Scan for the cell matching the given text and deliver its [X, Y] coordinate at center. 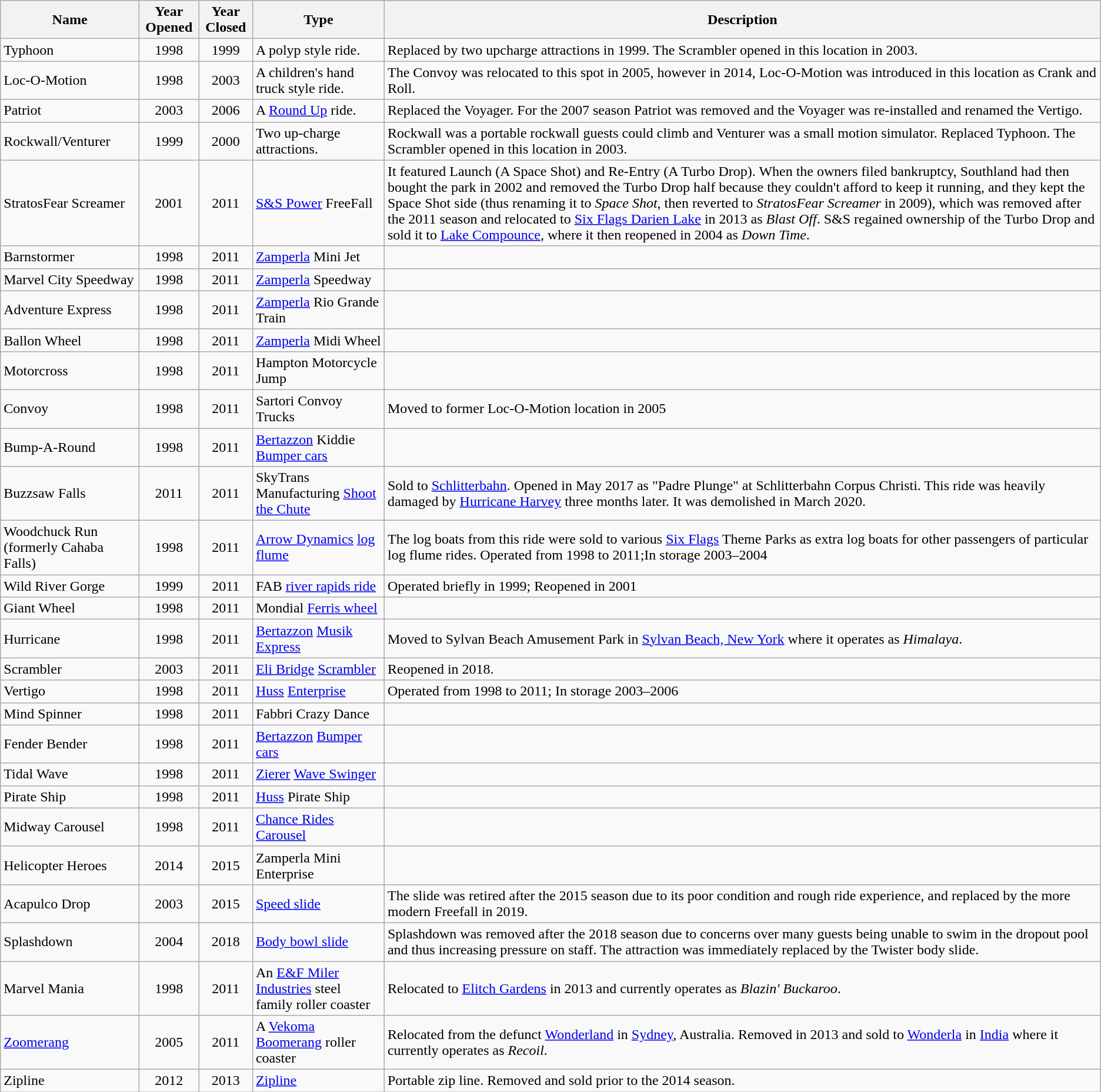
Bertazzon Kiddie Bumper cars [318, 447]
Eli Bridge Scrambler [318, 669]
Scrambler [70, 669]
Year Opened [169, 20]
2004 [169, 941]
Arrow Dynamics log flume [318, 548]
Hampton Motorcycle Jump [318, 371]
Replaced the Voyager. For the 2007 season Patriot was removed and the Voyager was re-installed and renamed the Vertigo. [742, 111]
Bertazzon Musik Express [318, 639]
FAB river rapids ride [318, 586]
Buzzsaw Falls [70, 494]
2013 [226, 1081]
Speed slide [318, 904]
Huss Enterprise [318, 691]
Bertazzon Bumper cars [318, 744]
Fabbri Crazy Dance [318, 714]
2012 [169, 1081]
Moved to former Loc-O-Motion location in 2005 [742, 408]
Portable zip line. Removed and sold prior to the 2014 season. [742, 1081]
Giant Wheel [70, 608]
Year Closed [226, 20]
Zamperla Rio Grande Train [318, 309]
Pirate Ship [70, 797]
Helicopter Heroes [70, 865]
Vertigo [70, 691]
Convoy [70, 408]
Relocated to Elitch Gardens in 2013 and currently operates as Blazin' Buckaroo. [742, 988]
SkyTrans Manufacturing Shoot the Chute [318, 494]
Replaced by two upcharge attractions in 1999. The Scrambler opened in this location in 2003. [742, 50]
2005 [169, 1043]
2000 [226, 141]
Rockwall/Venturer [70, 141]
Zamperla Mini Enterprise [318, 865]
Name [70, 20]
Sartori Convoy Trucks [318, 408]
Operated briefly in 1999; Reopened in 2001 [742, 586]
The Convoy was relocated to this spot in 2005, however in 2014, Loc-O-Motion was introduced in this location as Crank and Roll. [742, 80]
2001 [169, 203]
S&S Power FreeFall [318, 203]
Zoomerang [70, 1043]
Operated from 1998 to 2011; In storage 2003–2006 [742, 691]
Relocated from the defunct Wonderland in Sydney, Australia. Removed in 2013 and sold to Wonderla in India where it currently operates as Recoil. [742, 1043]
Huss Pirate Ship [318, 797]
Zamperla Midi Wheel [318, 340]
Marvel Mania [70, 988]
Ballon Wheel [70, 340]
Moved to Sylvan Beach Amusement Park in Sylvan Beach, New York where it operates as Himalaya. [742, 639]
Type [318, 20]
Motorcross [70, 371]
Zamperla Speedway [318, 279]
Patriot [70, 111]
Bump-A-Round [70, 447]
Description [742, 20]
Zamperla Mini Jet [318, 257]
Tidal Wave [70, 774]
Typhoon [70, 50]
Mind Spinner [70, 714]
An E&F Miler Industries steel family roller coaster [318, 988]
2006 [226, 111]
Marvel City Speedway [70, 279]
Chance Rides Carousel [318, 827]
Midway Carousel [70, 827]
A Vekoma Boomerang roller coaster [318, 1043]
A children's hand truck style ride. [318, 80]
Acapulco Drop [70, 904]
Wild River Gorge [70, 586]
Loc-O-Motion [70, 80]
A polyp style ride. [318, 50]
The slide was retired after the 2015 season due to its poor condition and rough ride experience, and replaced by the more modern Freefall in 2019. [742, 904]
Zierer Wave Swinger [318, 774]
2018 [226, 941]
StratosFear Screamer [70, 203]
Barnstormer [70, 257]
Mondial Ferris wheel [318, 608]
2014 [169, 865]
Adventure Express [70, 309]
A Round Up ride. [318, 111]
Fender Bender [70, 744]
Hurricane [70, 639]
Splashdown [70, 941]
Body bowl slide [318, 941]
Reopened in 2018. [742, 669]
Woodchuck Run (formerly Cahaba Falls) [70, 548]
Two up-charge attractions. [318, 141]
